Provide the (x, y) coordinate of the cell's center where the given text is located.  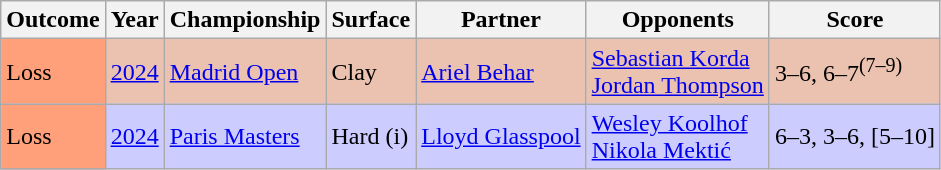
Partner (501, 20)
Surface (371, 20)
Ariel Behar (501, 72)
Opponents (678, 20)
3–6, 6–7(7–9) (854, 72)
Score (854, 20)
Outcome (53, 20)
Hard (i) (371, 136)
Paris Masters (245, 136)
Clay (371, 72)
Madrid Open (245, 72)
Year (134, 20)
Lloyd Glasspool (501, 136)
Wesley Koolhof Nikola Mektić (678, 136)
6–3, 3–6, [5–10] (854, 136)
Championship (245, 20)
Sebastian Korda Jordan Thompson (678, 72)
